Extract the (X, Y) coordinate from the center of the cell holding the provided text.  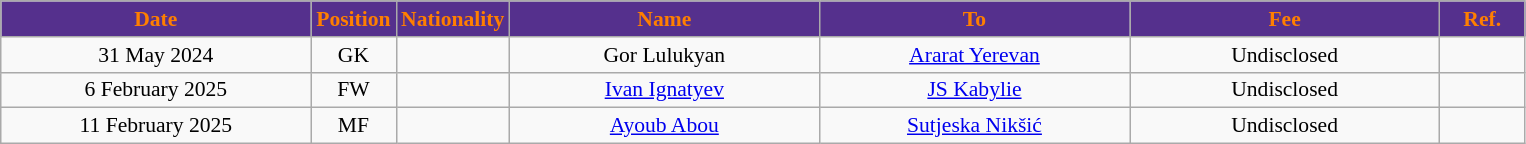
31 May 2024 (156, 55)
MF (354, 126)
JS Kabylie (974, 90)
11 February 2025 (156, 126)
To (974, 19)
Ivan Ignatyev (664, 90)
Gor Lulukyan (664, 55)
Sutjeska Nikšić (974, 126)
Ref. (1482, 19)
Nationality (452, 19)
6 February 2025 (156, 90)
FW (354, 90)
Position (354, 19)
Fee (1285, 19)
Ararat Yerevan (974, 55)
Date (156, 19)
Ayoub Abou (664, 126)
GK (354, 55)
Name (664, 19)
